Scan for the cell matching the given text and deliver its (X, Y) coordinate at center. 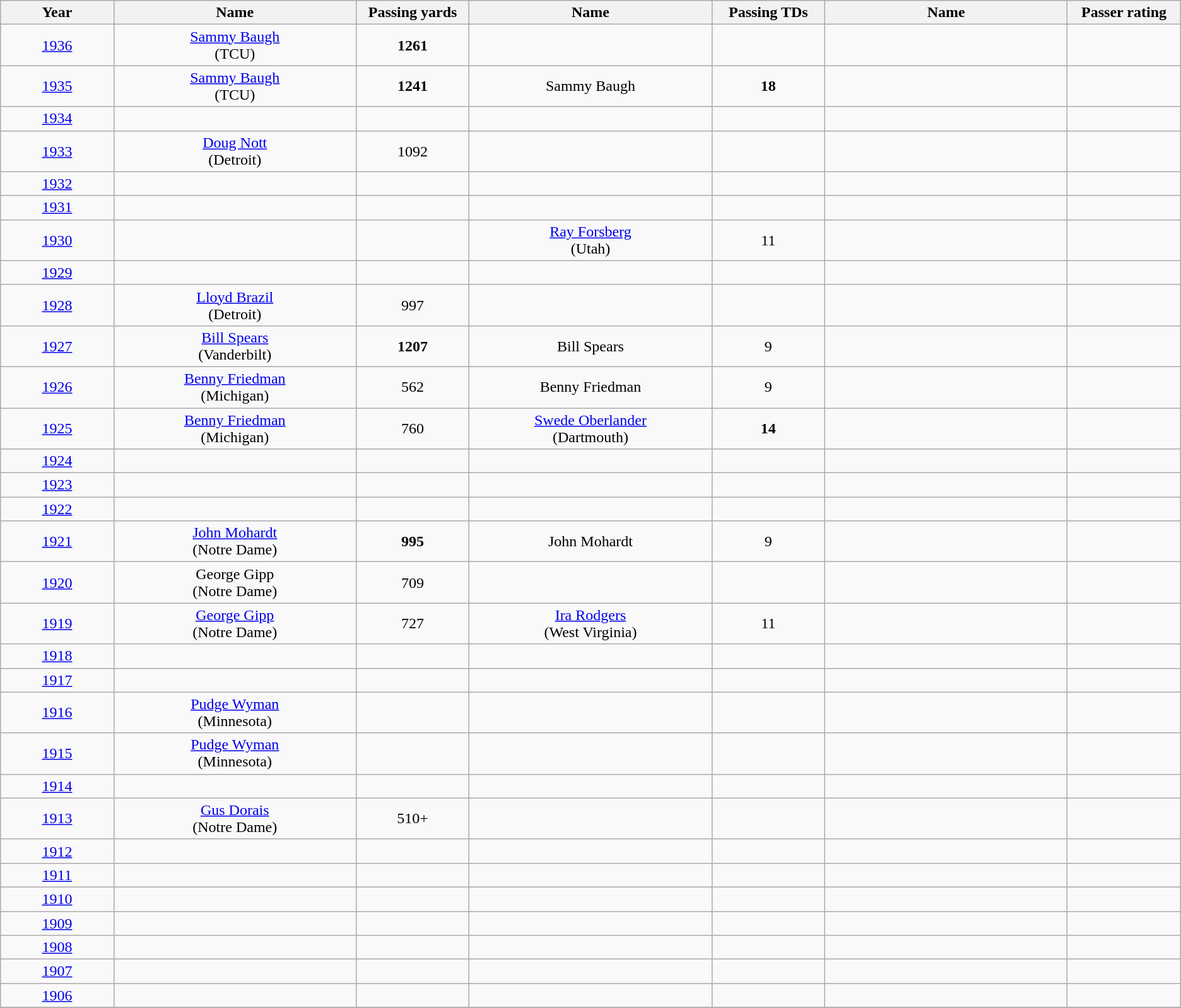
Swede Oberlander(Dartmouth) (590, 428)
Bill Spears (Vanderbilt) (235, 346)
1924 (57, 461)
1207 (413, 346)
997 (413, 305)
1907 (57, 971)
510+ (413, 819)
995 (413, 541)
1241 (413, 86)
John Mohardt (590, 541)
727 (413, 623)
1934 (57, 119)
1092 (413, 151)
Lloyd Brazil(Detroit) (235, 305)
1933 (57, 151)
Gus Dorais(Notre Dame) (235, 819)
Ray Forsberg(Utah) (590, 240)
1916 (57, 713)
562 (413, 387)
Passing yards (413, 13)
1915 (57, 753)
709 (413, 583)
1919 (57, 623)
1927 (57, 346)
1935 (57, 86)
1918 (57, 656)
Bill Spears (590, 346)
1926 (57, 387)
1911 (57, 875)
1931 (57, 208)
14 (768, 428)
1928 (57, 305)
Passer rating (1124, 13)
John Mohardt(Notre Dame) (235, 541)
1913 (57, 819)
Benny Friedman (590, 387)
1909 (57, 923)
1923 (57, 485)
Year (57, 13)
760 (413, 428)
Doug Nott (Detroit) (235, 151)
1906 (57, 995)
1912 (57, 851)
1921 (57, 541)
1929 (57, 273)
Sammy Baugh (590, 86)
1917 (57, 680)
1936 (57, 45)
Passing TDs (768, 13)
1908 (57, 947)
1930 (57, 240)
1920 (57, 583)
1922 (57, 509)
18 (768, 86)
1914 (57, 786)
1932 (57, 184)
1925 (57, 428)
Ira Rodgers(West Virginia) (590, 623)
1261 (413, 45)
1910 (57, 899)
